Scan for the cell matching the given text and deliver its [X, Y] coordinate at center. 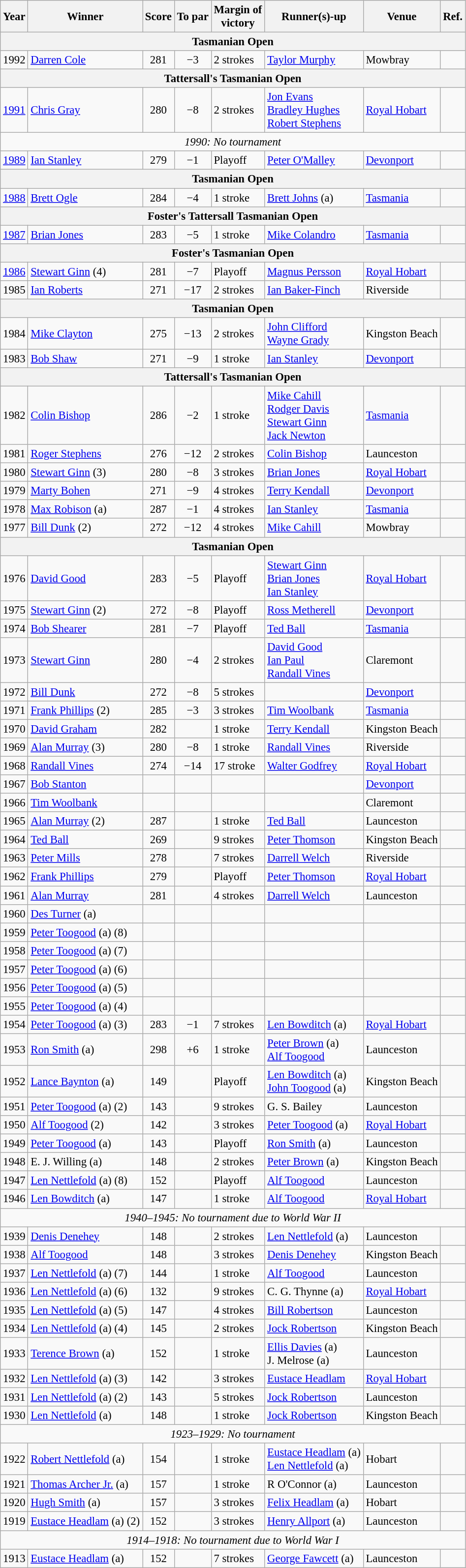
Darren Cole [86, 60]
−2 [193, 416]
1964 [14, 840]
1934 [14, 1329]
Thomas Archer Jr. (a) [86, 1484]
1959 [14, 932]
Len Bowditch (a) John Toogood (a) [314, 1082]
Taylor Murphy [314, 60]
Margin ofvictory [238, 17]
284 [158, 198]
Brett Johns (a) [314, 198]
Alan Murray (2) [86, 821]
Eustace Headlam (a) Len Nettlefold (a) [314, 1459]
145 [158, 1329]
269 [158, 840]
149 [158, 1082]
C. G. Thynne (a) [314, 1292]
285 [158, 710]
Alan Murray [86, 895]
Bill Dunk [86, 692]
John Clifford Wayne Grady [314, 333]
Max Robison (a) [86, 509]
1971 [14, 710]
276 [158, 454]
154 [158, 1459]
Ellis Davies (a) J. Melrose (a) [314, 1353]
1967 [14, 784]
Mike Colandro [314, 235]
1992 [14, 60]
Peter Toogood (a) (4) [86, 1006]
Roger Stephens [86, 454]
1923–1929: No tournament [233, 1434]
1933 [14, 1353]
Bob Stanton [86, 784]
1975 [14, 610]
1952 [14, 1082]
1913 [14, 1558]
1931 [14, 1397]
Peter Brown (a) [314, 1162]
1979 [14, 491]
+6 [193, 1049]
1988 [14, 198]
1950 [14, 1125]
1940–1945: No tournament due to World War II [233, 1217]
Stewart Ginn (3) [86, 473]
Stewart Ginn Brian Jones Ian Stanley [314, 578]
−13 [193, 333]
275 [158, 333]
Ross Metherell [314, 610]
Peter O'Malley [314, 161]
E. J. Willing (a) [86, 1162]
Eustace Headlam (a) (2) [86, 1521]
Peter Toogood (a) (5) [86, 988]
1968 [14, 766]
1973 [14, 660]
Len Nettlefold (a) (4) [86, 1329]
Len Nettlefold (a) (2) [86, 1397]
1987 [14, 235]
Lance Baynton (a) [86, 1082]
Bob Shearer [86, 628]
George Fawcett (a) [314, 1558]
Peter Toogood (a) (2) [86, 1107]
1949 [14, 1144]
278 [158, 858]
Alf Toogood (2) [86, 1125]
298 [158, 1049]
Len Nettlefold (a) (5) [86, 1310]
Mike Clayton [86, 333]
286 [158, 416]
1983 [14, 358]
Bill Dunk (2) [86, 528]
1977 [14, 528]
1920 [14, 1503]
1961 [14, 895]
1953 [14, 1049]
David Graham [86, 729]
1963 [14, 858]
1954 [14, 1025]
1958 [14, 950]
Stewart Ginn (4) [86, 271]
Peter Toogood (a) (7) [86, 950]
1938 [14, 1254]
Foster's Tasmanian Open [233, 253]
1985 [14, 290]
Year [14, 17]
David Good Ian Paul Randall Vines [314, 660]
132 [158, 1292]
Runner(s)-up [314, 17]
1946 [14, 1199]
1991 [14, 110]
Ian Baker-Finch [314, 290]
−17 [193, 290]
1957 [14, 969]
144 [158, 1273]
Peter Brown (a) Alf Toogood [314, 1049]
1939 [14, 1236]
Magnus Persson [314, 271]
1974 [14, 628]
Stewart Ginn [86, 660]
1936 [14, 1292]
Foster's Tattersall Tasmanian Open [233, 216]
Winner [86, 17]
Des Turner (a) [86, 914]
1937 [14, 1273]
−14 [193, 766]
274 [158, 766]
To par [193, 17]
David Good [86, 578]
Peter Toogood (a) (8) [86, 932]
Chris Gray [86, 110]
1982 [14, 416]
1965 [14, 821]
1962 [14, 877]
Bill Robertson [314, 1310]
Ref. [453, 17]
1919 [14, 1521]
Bob Shaw [86, 358]
1960 [14, 914]
Felix Headlam (a) [314, 1503]
Stewart Ginn (2) [86, 610]
1970 [14, 729]
Len Nettlefold (a) (8) [86, 1181]
1989 [14, 161]
1990: No tournament [233, 142]
Peter Toogood (a) (3) [86, 1025]
Venue [402, 17]
Frank Phillips [86, 877]
1948 [14, 1162]
1972 [14, 692]
Frank Phillips (2) [86, 710]
Eustace Headlam [314, 1379]
1976 [14, 578]
Hugh Smith (a) [86, 1503]
1947 [14, 1181]
1914–1918: No tournament due to World War I [233, 1540]
1956 [14, 988]
282 [158, 729]
1984 [14, 333]
Len Nettlefold (a) (7) [86, 1273]
1981 [14, 454]
1930 [14, 1416]
Terence Brown (a) [86, 1353]
1978 [14, 509]
1921 [14, 1484]
Peter Mills [86, 858]
1951 [14, 1107]
Len Nettlefold (a) (6) [86, 1292]
1980 [14, 473]
17 stroke [238, 766]
Eustace Headlam (a) [86, 1558]
Marty Bohen [86, 491]
Ian Roberts [86, 290]
1966 [14, 803]
Mike Cahill [314, 528]
1932 [14, 1379]
Score [158, 17]
G. S. Bailey [314, 1107]
1922 [14, 1459]
Peter Toogood (a) (6) [86, 969]
Robert Nettlefold (a) [86, 1459]
1986 [14, 271]
R O'Connor (a) [314, 1484]
Brett Ogle [86, 198]
Len Nettlefold (a) (3) [86, 1379]
1955 [14, 1006]
Henry Allport (a) [314, 1521]
Jon Evans Bradley Hughes Robert Stephens [314, 110]
Mike Cahill Rodger Davis Stewart Ginn Jack Newton [314, 416]
1969 [14, 747]
Walter Godfrey [314, 766]
1935 [14, 1310]
Alan Murray (3) [86, 747]
